For the text-containing cell, return its midpoint in [X, Y] coordinate format. 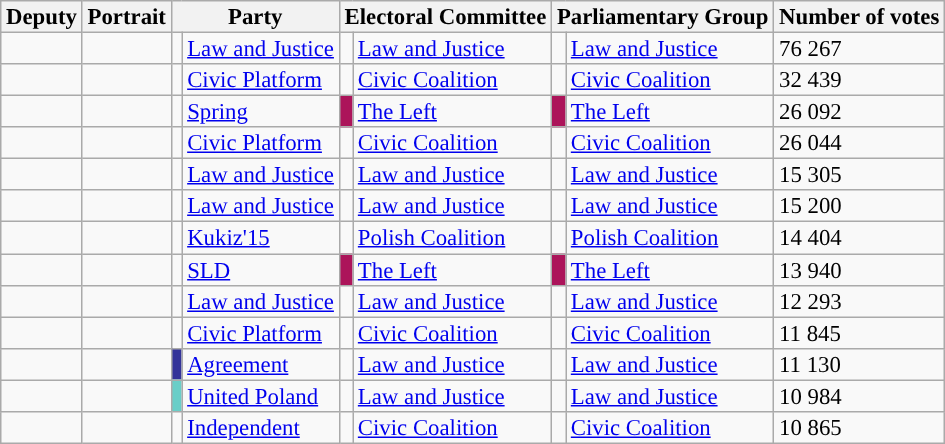
76 267 [860, 49]
Portrait [126, 17]
26 092 [860, 112]
26 044 [860, 143]
12 293 [860, 301]
Spring [260, 112]
United Poland [260, 396]
10 984 [860, 396]
Agreement [260, 364]
Deputy [42, 17]
11 845 [860, 333]
14 404 [860, 238]
Independent [260, 428]
32 439 [860, 80]
10 865 [860, 428]
Kukiz'15 [260, 238]
11 130 [860, 364]
15 305 [860, 175]
Parliamentary Group [663, 17]
SLD [260, 270]
Party [255, 17]
13 940 [860, 270]
Number of votes [860, 17]
Electoral Committee [445, 17]
15 200 [860, 206]
